Provide the [X, Y] coordinate of the cell's center where the given text is located.  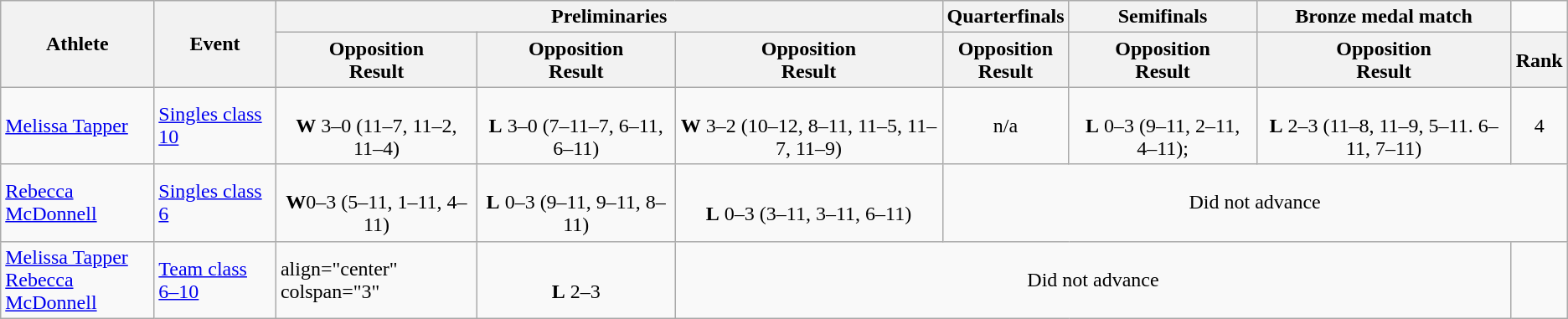
W 3–2 (10–12, 8–11, 11–5, 11–7, 11–9) [809, 126]
Singles class 10 [215, 126]
Rebecca McDonnell [77, 203]
Athlete [77, 44]
4 [1540, 126]
L 0–3 (9–11, 9–11, 8–11) [576, 203]
Team class 6–10 [215, 280]
L 2–3 [576, 280]
Quarterfinals [1005, 17]
Rank [1540, 60]
Preliminaries [609, 17]
Melissa TapperRebecca McDonnell [77, 280]
W 3–0 (11–7, 11–2, 11–4) [376, 126]
L 3–0 (7–11–7, 6–11, 6–11) [576, 126]
Semifinals [1163, 17]
L 0–3 (3–11, 3–11, 6–11) [809, 203]
align="center" colspan="3" [376, 280]
Bronze medal match [1384, 17]
W0–3 (5–11, 1–11, 4–11) [376, 203]
L 2–3 (11–8, 11–9, 5–11. 6–11, 7–11) [1384, 126]
Melissa Tapper [77, 126]
Event [215, 44]
n/a [1005, 126]
L 0–3 (9–11, 2–11, 4–11); [1163, 126]
Singles class 6 [215, 203]
